Provide the (x, y) coordinate of the cell's center where the given text is located.  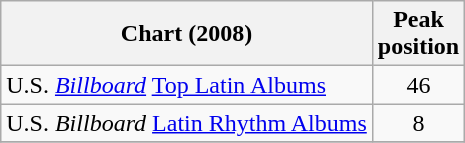
46 (418, 85)
U.S. Billboard Latin Rhythm Albums (187, 123)
8 (418, 123)
Peakposition (418, 34)
Chart (2008) (187, 34)
U.S. Billboard Top Latin Albums (187, 85)
